Extract the (x, y) coordinate from the center of the cell holding the provided text.  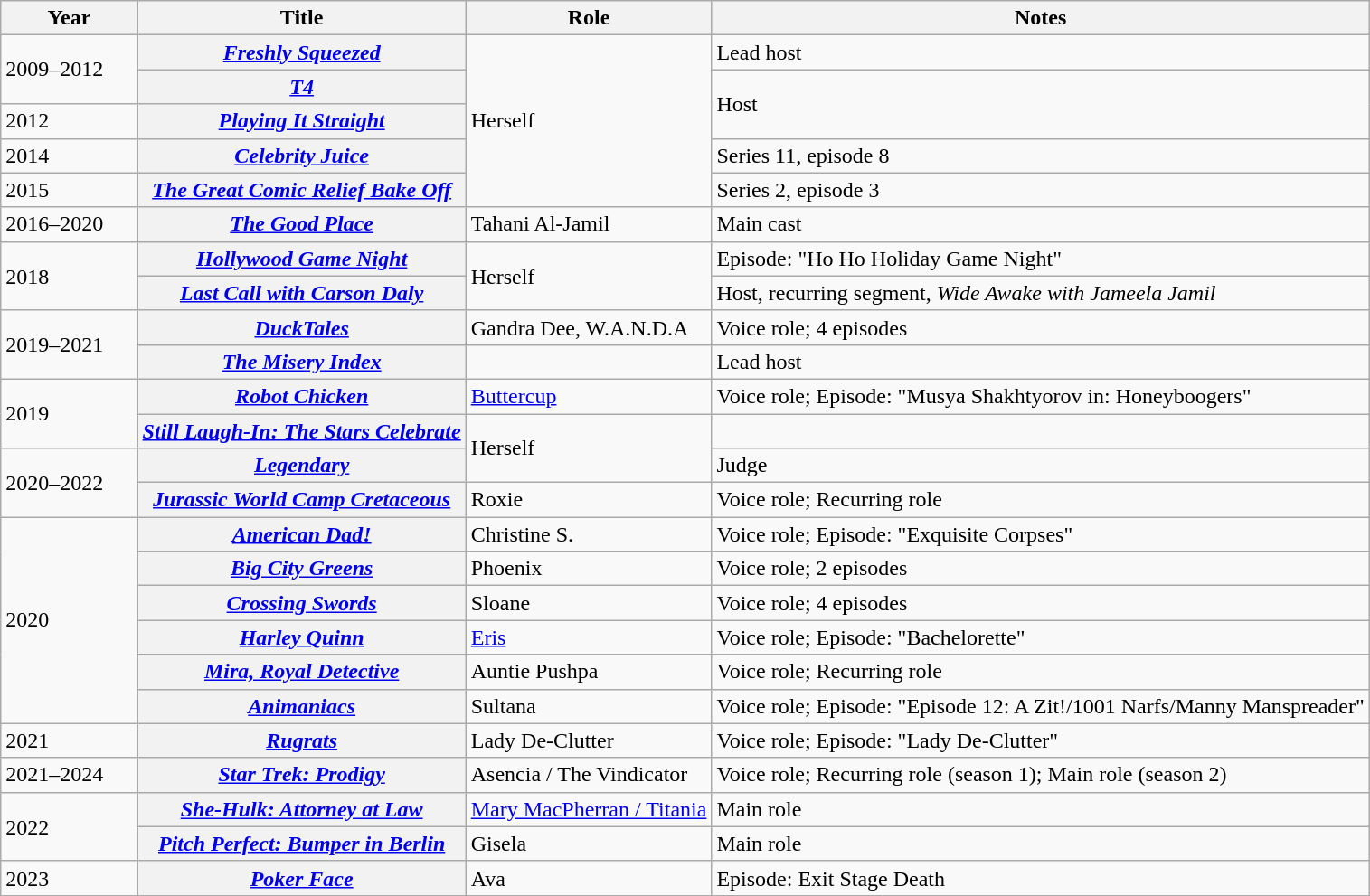
Animaniacs (302, 706)
Judge (1040, 466)
Year (69, 18)
Voice role; Episode: "Lady De-Clutter" (1040, 740)
Phoenix (589, 569)
The Good Place (302, 224)
Voice role; 2 episodes (1040, 569)
2020 (69, 620)
Ava (589, 878)
Freshly Squeezed (302, 52)
Series 11, episode 8 (1040, 156)
Tahani Al-Jamil (589, 224)
Lady De-Clutter (589, 740)
American Dad! (302, 534)
Title (302, 18)
Robot Chicken (302, 396)
2018 (69, 276)
2016–2020 (69, 224)
2012 (69, 121)
Crossing Swords (302, 603)
Playing It Straight (302, 121)
Asencia / The Vindicator (589, 775)
Auntie Pushpa (589, 672)
Buttercup (589, 396)
The Great Comic Relief Bake Off (302, 190)
Voice role; Episode: "Bachelorette" (1040, 637)
Mira, Royal Detective (302, 672)
Main cast (1040, 224)
Voice role; Episode: "Exquisite Corpses" (1040, 534)
Voice role; Episode: "Musya Shakhtyorov in: Honeyboogers" (1040, 396)
2022 (69, 826)
Eris (589, 637)
Voice role; Episode: "Episode 12: A Zit!/1001 Narfs/Manny Manspreader" (1040, 706)
Big City Greens (302, 569)
Series 2, episode 3 (1040, 190)
DuckTales (302, 327)
Episode: Exit Stage Death (1040, 878)
Christine S. (589, 534)
Poker Face (302, 878)
Sultana (589, 706)
Episode: "Ho Ho Holiday Game Night" (1040, 259)
2023 (69, 878)
2021 (69, 740)
Pitch Perfect: Bumper in Berlin (302, 844)
Jurassic World Camp Cretaceous (302, 500)
2019–2021 (69, 344)
2021–2024 (69, 775)
The Misery Index (302, 362)
Host, recurring segment, Wide Awake with Jameela Jamil (1040, 293)
2009–2012 (69, 70)
Roxie (589, 500)
T4 (302, 87)
Gisela (589, 844)
Legendary (302, 466)
Host (1040, 104)
Gandra Dee, W.A.N.D.A (589, 327)
Role (589, 18)
Notes (1040, 18)
2020–2022 (69, 483)
2015 (69, 190)
Last Call with Carson Daly (302, 293)
Harley Quinn (302, 637)
2014 (69, 156)
Star Trek: Prodigy (302, 775)
She-Hulk: Attorney at Law (302, 809)
Celebrity Juice (302, 156)
Rugrats (302, 740)
Still Laugh-In: The Stars Celebrate (302, 431)
Sloane (589, 603)
Mary MacPherran / Titania (589, 809)
2019 (69, 413)
Hollywood Game Night (302, 259)
Voice role; Recurring role (season 1); Main role (season 2) (1040, 775)
